Capture the cell that displays the provided text and extract its (x, y) central coordinate. 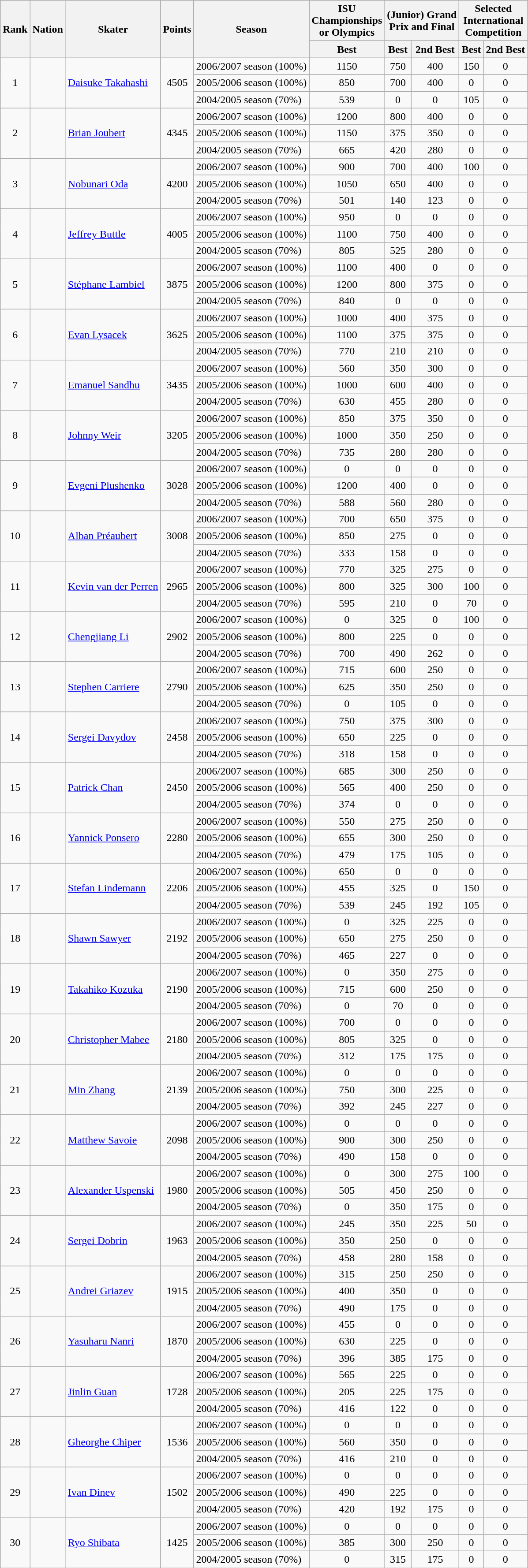
123 (435, 200)
3625 (177, 335)
8 (15, 435)
205 (347, 1392)
Yasuharu Nanri (113, 1341)
Sergei Dobrin (113, 1240)
1502 (177, 1492)
625 (347, 687)
3875 (177, 284)
2458 (177, 737)
20 (15, 1039)
1870 (177, 1341)
ISU Championships or Olympics (347, 21)
595 (347, 603)
2098 (177, 1140)
735 (347, 452)
23 (15, 1190)
3205 (177, 435)
Alban Préaubert (113, 536)
28 (15, 1442)
Jinlin Guan (113, 1392)
Alexander Uspenski (113, 1190)
2180 (177, 1039)
122 (398, 1408)
333 (347, 553)
24 (15, 1240)
Nation (48, 29)
5 (15, 284)
2280 (177, 838)
13 (15, 687)
6 (15, 335)
1728 (177, 1392)
Season (251, 29)
Min Zhang (113, 1090)
1 (15, 83)
1915 (177, 1291)
Kevin van der Perren (113, 586)
Takahiko Kozuka (113, 989)
Emanuel Sandhu (113, 385)
1980 (177, 1190)
27 (15, 1392)
4005 (177, 234)
Sergei Davydov (113, 737)
11 (15, 586)
22 (15, 1140)
Rank (15, 29)
26 (15, 1341)
2206 (177, 888)
Evgeni Plushenko (113, 485)
4345 (177, 133)
1050 (347, 183)
3435 (177, 385)
Evan Lysacek (113, 335)
17 (15, 888)
18 (15, 939)
16 (15, 838)
14 (15, 737)
396 (347, 1358)
12 (15, 637)
588 (347, 502)
Daisuke Takahashi (113, 83)
501 (347, 200)
950 (347, 217)
Nobunari Oda (113, 183)
3028 (177, 485)
Yannick Ponsero (113, 838)
685 (347, 771)
2192 (177, 939)
Stephen Carriere (113, 687)
Jeffrey Buttle (113, 234)
479 (347, 855)
Stéphane Lambiel (113, 284)
2 (15, 133)
2139 (177, 1090)
50 (471, 1224)
Matthew Savoie (113, 1140)
550 (347, 821)
Ryo Shibata (113, 1542)
450 (398, 1190)
(Junior) Grand Prix and Final (422, 21)
Andrei Griazev (113, 1291)
318 (347, 754)
3008 (177, 536)
2902 (177, 637)
Johnny Weir (113, 435)
Brian Joubert (113, 133)
2190 (177, 989)
2790 (177, 687)
262 (435, 653)
525 (398, 251)
Points (177, 29)
Gheorghe Chiper (113, 1442)
840 (347, 301)
1963 (177, 1240)
465 (347, 955)
15 (15, 788)
505 (347, 1190)
19 (15, 989)
Stefan Lindemann (113, 888)
458 (347, 1257)
Skater (113, 29)
2450 (177, 788)
30 (15, 1542)
140 (398, 200)
392 (347, 1106)
Christopher Mabee (113, 1039)
312 (347, 1056)
655 (347, 838)
9 (15, 485)
3 (15, 183)
1425 (177, 1542)
29 (15, 1492)
Chengjiang Li (113, 637)
1536 (177, 1442)
374 (347, 804)
21 (15, 1090)
Shawn Sawyer (113, 939)
4 (15, 234)
4505 (177, 83)
Patrick Chan (113, 788)
665 (347, 150)
2965 (177, 586)
7 (15, 385)
10 (15, 536)
4200 (177, 183)
Ivan Dinev (113, 1492)
Selected International Competition (493, 21)
25 (15, 1291)
